Return [X, Y] of the center of cell containing provided text 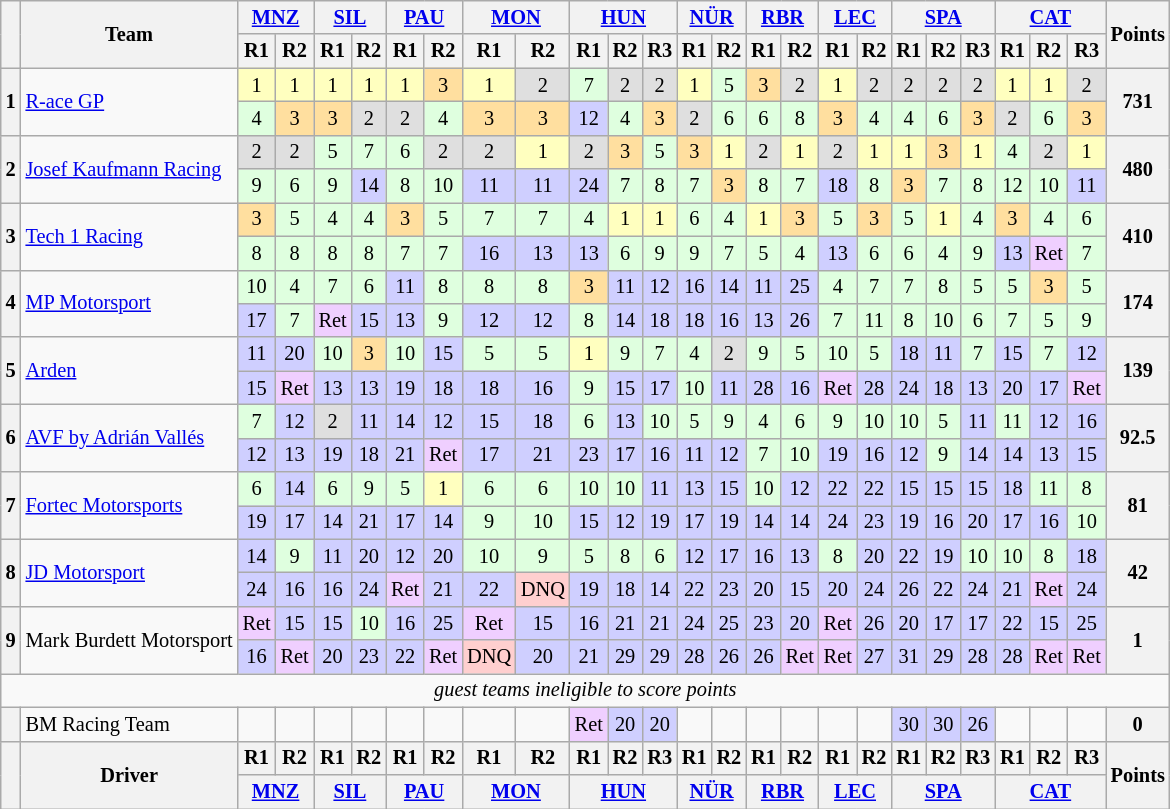
JD Motorsport [130, 572]
Driver [130, 774]
92.5 [1138, 438]
410 [1138, 236]
731 [1138, 102]
R-ace GP [130, 102]
Mark Burdett Motorsport [130, 640]
0 [1138, 724]
AVF by Adrián Vallés [130, 438]
Arden [130, 370]
174 [1138, 304]
guest teams ineligible to score points [586, 690]
MP Motorsport [130, 304]
27 [874, 657]
31 [908, 657]
Team [130, 34]
139 [1138, 370]
480 [1138, 168]
42 [1138, 572]
Fortec Motorsports [130, 506]
81 [1138, 506]
BM Racing Team [130, 724]
Tech 1 Racing [130, 236]
Josef Kaufmann Racing [130, 168]
